Provide the [x, y] coordinate of the cell's center where the given text is located.  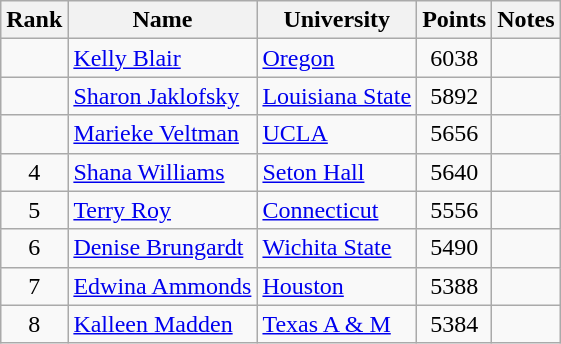
5556 [454, 210]
5892 [454, 96]
6 [34, 248]
Edwina Ammonds [162, 286]
5490 [454, 248]
7 [34, 286]
Houston [337, 286]
Denise Brungardt [162, 248]
4 [34, 172]
5656 [454, 134]
Wichita State [337, 248]
5640 [454, 172]
UCLA [337, 134]
Kalleen Madden [162, 324]
5384 [454, 324]
Terry Roy [162, 210]
Oregon [337, 58]
Name [162, 20]
8 [34, 324]
Connecticut [337, 210]
5388 [454, 286]
Seton Hall [337, 172]
Texas A & M [337, 324]
Points [454, 20]
Rank [34, 20]
Louisiana State [337, 96]
Sharon Jaklofsky [162, 96]
5 [34, 210]
Marieke Veltman [162, 134]
Kelly Blair [162, 58]
University [337, 20]
6038 [454, 58]
Notes [526, 20]
Shana Williams [162, 172]
